For the text-containing cell, return its midpoint in (x, y) coordinate format. 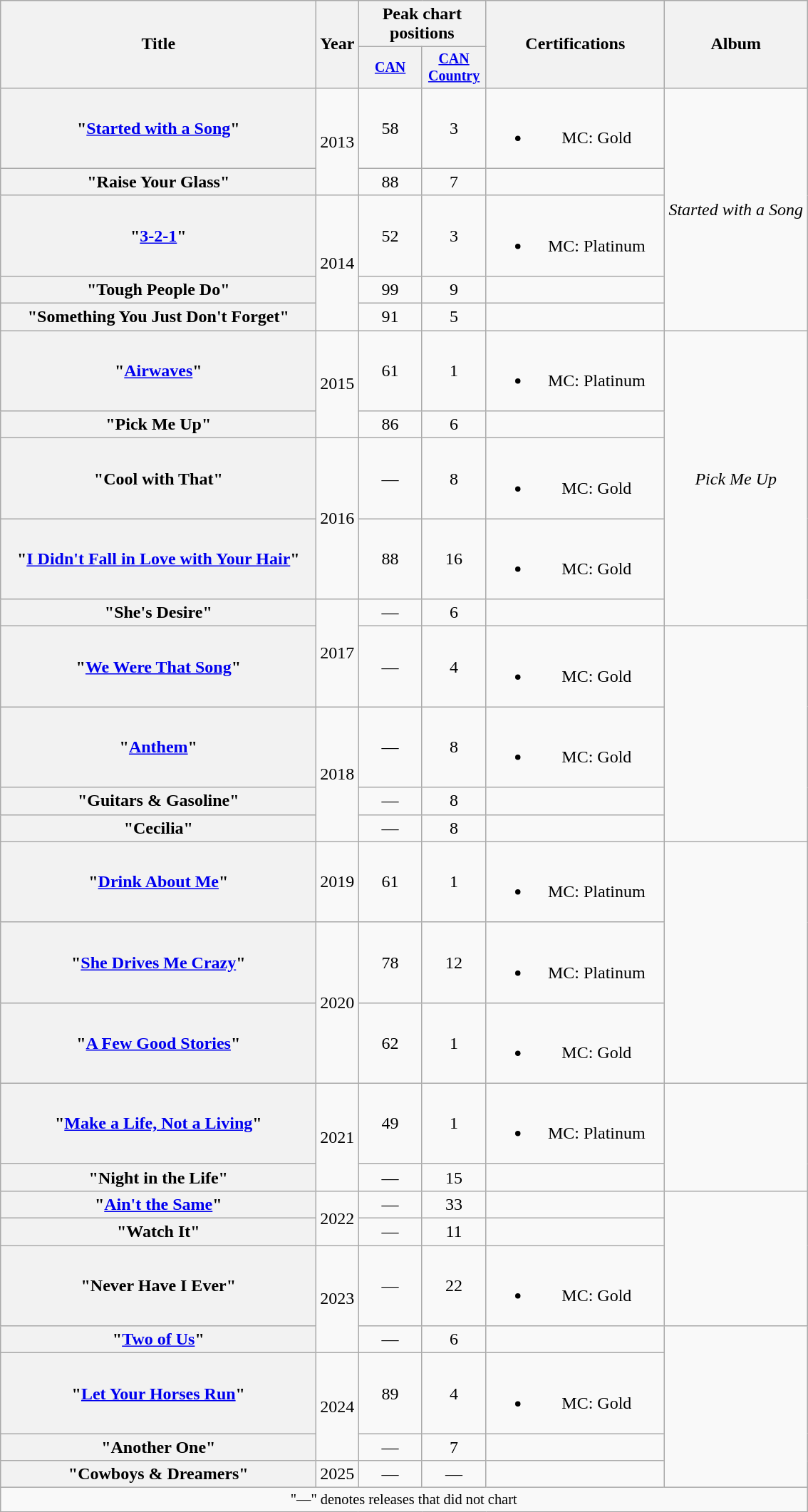
"3-2-1" (158, 235)
89 (390, 1394)
"Never Have I Ever" (158, 1285)
2025 (338, 1474)
"We Were That Song" (158, 667)
2014 (338, 262)
"I Didn't Fall in Love with Your Hair" (158, 559)
Album (736, 44)
Title (158, 44)
Started with a Song (736, 209)
"Airwaves" (158, 371)
86 (390, 425)
Pick Me Up (736, 479)
9 (453, 289)
"Another One" (158, 1447)
"Watch It" (158, 1232)
"Drink About Me" (158, 882)
2024 (338, 1407)
62 (390, 1043)
Peak chartpositions (422, 24)
"Night in the Life" (158, 1177)
"Anthem" (158, 747)
"Two of Us" (158, 1340)
Certifications (576, 44)
22 (453, 1285)
15 (453, 1177)
5 (453, 317)
2017 (338, 653)
78 (390, 962)
2020 (338, 1003)
"Pick Me Up" (158, 425)
CAN Country (453, 67)
2023 (338, 1300)
"Cowboys & Dreamers" (158, 1474)
"A Few Good Stories" (158, 1043)
49 (390, 1123)
"Tough People Do" (158, 289)
33 (453, 1204)
"Make a Life, Not a Living" (158, 1123)
"Raise Your Glass" (158, 182)
52 (390, 235)
"Let Your Horses Run" (158, 1394)
11 (453, 1232)
CAN (390, 67)
"She's Desire" (158, 613)
99 (390, 289)
2021 (338, 1137)
58 (390, 128)
"Guitars & Gasoline" (158, 801)
"Ain't the Same" (158, 1204)
2015 (338, 385)
16 (453, 559)
2022 (338, 1218)
2018 (338, 774)
"—" denotes releases that did not chart (404, 1500)
"Cool with That" (158, 479)
"Started with a Song" (158, 128)
Year (338, 44)
12 (453, 962)
"She Drives Me Crazy" (158, 962)
2019 (338, 882)
"Cecilia" (158, 828)
2013 (338, 141)
2016 (338, 519)
"Something You Just Don't Forget" (158, 317)
91 (390, 317)
